Provide the (X, Y) coordinate of the cell's center where the given text is located.  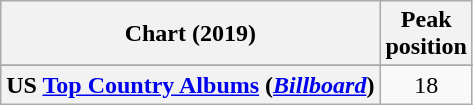
Chart (2019) (190, 34)
18 (426, 85)
US Top Country Albums (Billboard) (190, 85)
Peakposition (426, 34)
